Find where the given text appears and provide that cell's center as [X, Y] coordinate. 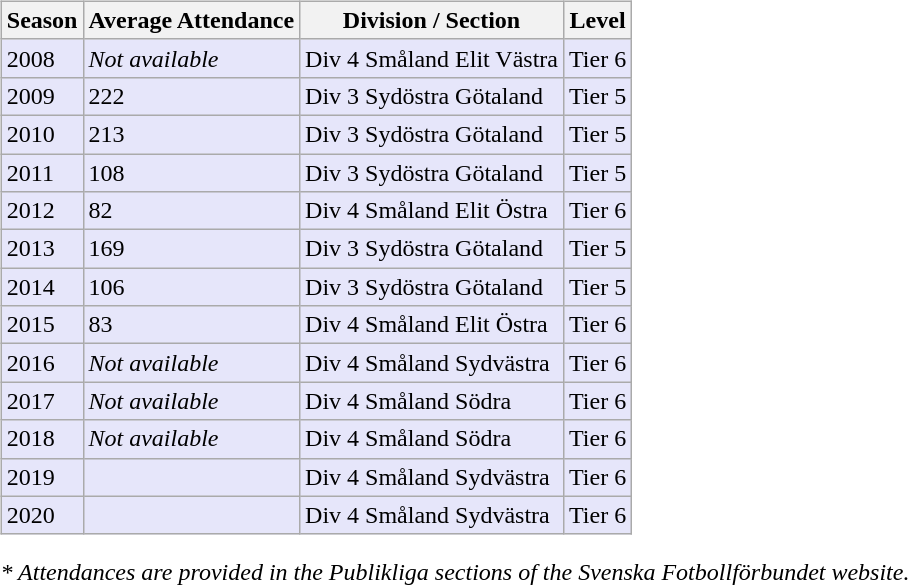
213 [192, 134]
2020 [42, 515]
2009 [42, 96]
2014 [42, 287]
108 [192, 173]
2010 [42, 134]
2017 [42, 401]
2011 [42, 173]
2019 [42, 477]
2013 [42, 249]
222 [192, 96]
Average Attendance [192, 20]
2018 [42, 439]
Div 4 Småland Elit Västra [432, 58]
2015 [42, 325]
83 [192, 325]
2012 [42, 211]
Season [42, 20]
169 [192, 249]
Division / Section [432, 20]
82 [192, 211]
Level [597, 20]
106 [192, 287]
2008 [42, 58]
2016 [42, 363]
